For the text-containing cell, return its midpoint in (X, Y) coordinate format. 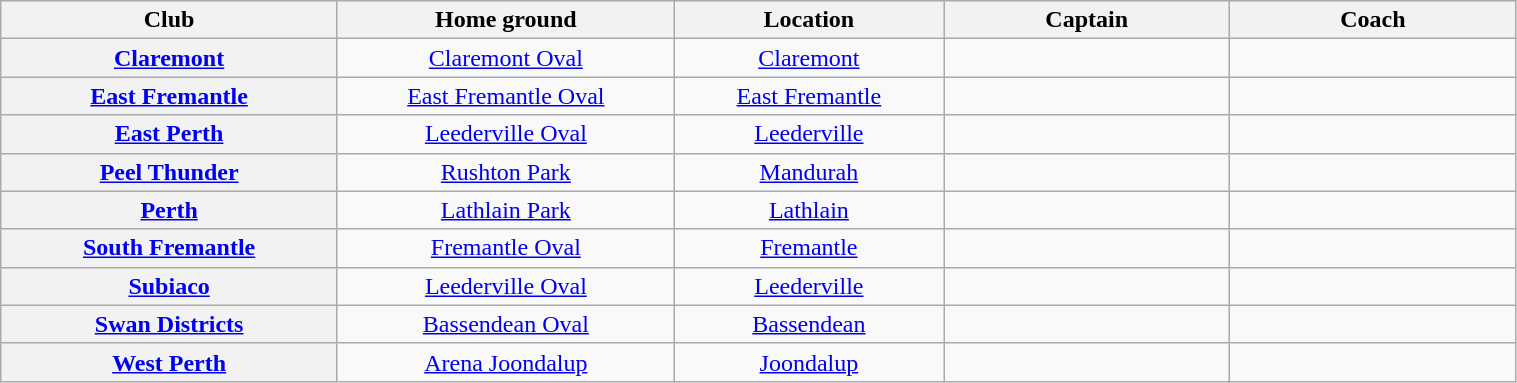
West Perth (170, 362)
Location (808, 20)
Club (170, 20)
East Fremantle Oval (506, 96)
Bassendean (808, 324)
South Fremantle (170, 248)
Claremont Oval (506, 58)
Rushton Park (506, 172)
Perth (170, 210)
Lathlain (808, 210)
Peel Thunder (170, 172)
Arena Joondalup (506, 362)
Home ground (506, 20)
Captain (1087, 20)
East Perth (170, 134)
Fremantle Oval (506, 248)
Coach (1373, 20)
Lathlain Park (506, 210)
Bassendean Oval (506, 324)
Subiaco (170, 286)
Fremantle (808, 248)
Mandurah (808, 172)
Swan Districts (170, 324)
Joondalup (808, 362)
